Provide the (x, y) coordinate of the cell's center where the given text is located.  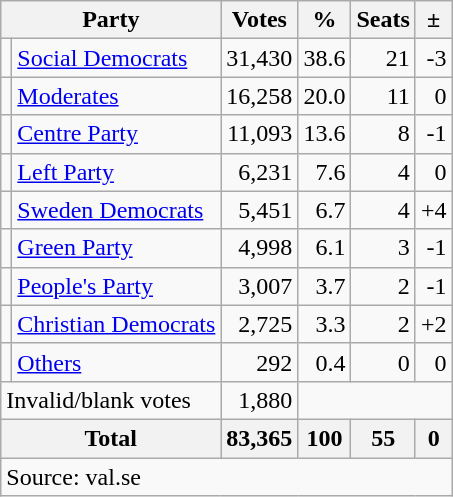
Social Democrats (116, 58)
Source: val.se (226, 477)
8 (383, 134)
5,451 (260, 210)
Centre Party (116, 134)
Sweden Democrats (116, 210)
2,725 (260, 324)
Left Party (116, 172)
100 (324, 438)
13.6 (324, 134)
Votes (260, 20)
4,998 (260, 248)
+4 (434, 210)
Christian Democrats (116, 324)
21 (383, 58)
6,231 (260, 172)
Invalid/blank votes (111, 400)
% (324, 20)
6.7 (324, 210)
16,258 (260, 96)
± (434, 20)
3,007 (260, 286)
-3 (434, 58)
1,880 (260, 400)
Total (111, 438)
20.0 (324, 96)
Seats (383, 20)
292 (260, 362)
Party (111, 20)
Green Party (116, 248)
55 (383, 438)
7.6 (324, 172)
3.7 (324, 286)
3 (383, 248)
0.4 (324, 362)
Others (116, 362)
People's Party (116, 286)
38.6 (324, 58)
3.3 (324, 324)
6.1 (324, 248)
11 (383, 96)
11,093 (260, 134)
83,365 (260, 438)
31,430 (260, 58)
+2 (434, 324)
Moderates (116, 96)
